Pinpoint the cell where the given text exists, returning its (X, Y) midpoint coordinate. 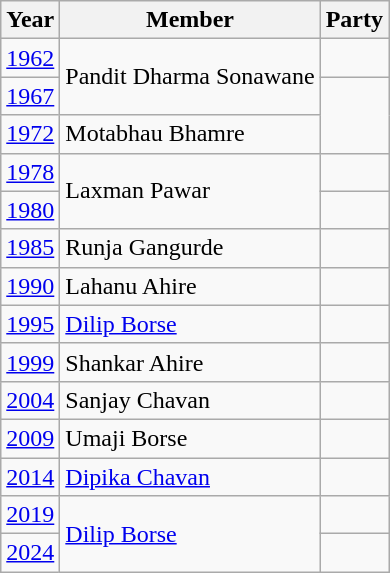
Party (354, 20)
1980 (30, 210)
Motabhau Bhamre (190, 134)
Runja Gangurde (190, 248)
1995 (30, 324)
1999 (30, 362)
1985 (30, 248)
Dipika Chavan (190, 477)
Year (30, 20)
Member (190, 20)
2004 (30, 400)
Shankar Ahire (190, 362)
2019 (30, 515)
1972 (30, 134)
2024 (30, 553)
2014 (30, 477)
Sanjay Chavan (190, 400)
Lahanu Ahire (190, 286)
Pandit Dharma Sonawane (190, 77)
1990 (30, 286)
Umaji Borse (190, 438)
2009 (30, 438)
1978 (30, 172)
Laxman Pawar (190, 191)
1962 (30, 58)
1967 (30, 96)
